Extract the [X, Y] coordinate from the center of the cell holding the provided text.  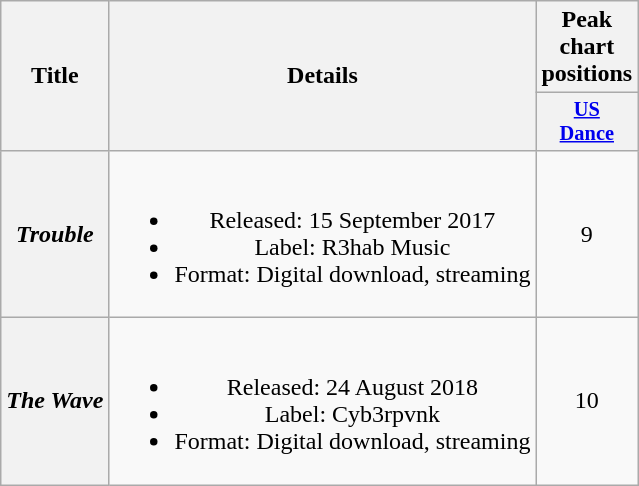
Trouble [55, 234]
USDance [587, 122]
Released: 24 August 2018Label: Cyb3rpvnkFormat: Digital download, streaming [322, 402]
The Wave [55, 402]
10 [587, 402]
Details [322, 76]
Title [55, 76]
Released: 15 September 2017Label: R3hab MusicFormat: Digital download, streaming [322, 234]
9 [587, 234]
Peak chart positions [587, 47]
